For the text-containing cell, return its midpoint in (x, y) coordinate format. 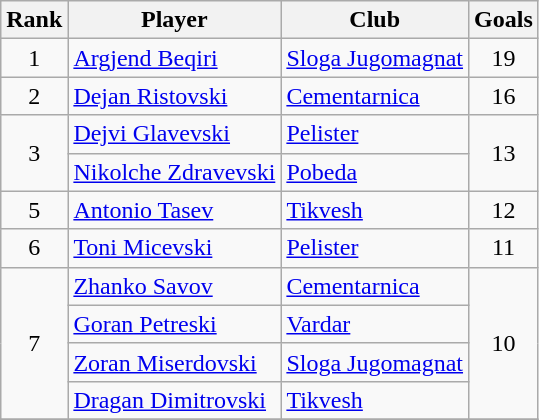
12 (504, 210)
11 (504, 248)
Zoran Miserdovski (174, 362)
10 (504, 343)
13 (504, 153)
Player (174, 20)
Zhanko Savov (174, 286)
1 (34, 58)
Rank (34, 20)
Dejan Ristovski (174, 96)
3 (34, 153)
5 (34, 210)
7 (34, 343)
Vardar (375, 324)
16 (504, 96)
19 (504, 58)
Club (375, 20)
Dejvi Glavevski (174, 134)
Nikolche Zdravevski (174, 172)
Antonio Tasev (174, 210)
2 (34, 96)
Pobeda (375, 172)
Toni Micevski (174, 248)
Goals (504, 20)
Dragan Dimitrovski (174, 400)
Goran Petreski (174, 324)
Argjend Beqiri (174, 58)
6 (34, 248)
